Identify which cell holds the provided text, then report its (X, Y) central coordinate. 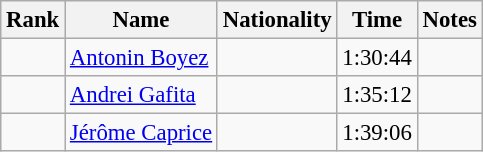
Andrei Gafita (142, 95)
1:39:06 (377, 133)
Antonin Boyez (142, 58)
Notes (450, 20)
Name (142, 20)
1:30:44 (377, 58)
Rank (33, 20)
Jérôme Caprice (142, 133)
Nationality (276, 20)
Time (377, 20)
1:35:12 (377, 95)
